Output the (x, y) coordinate of the center of the cell containing the given text.  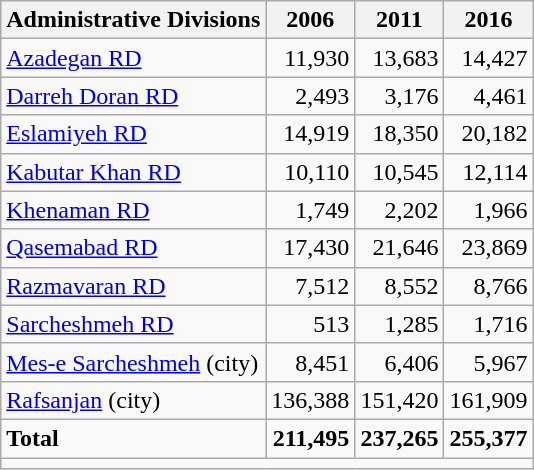
8,766 (488, 286)
Administrative Divisions (134, 20)
13,683 (400, 58)
4,461 (488, 96)
237,265 (400, 438)
Mes-e Sarcheshmeh (city) (134, 362)
1,285 (400, 324)
2,202 (400, 210)
1,716 (488, 324)
2,493 (310, 96)
10,110 (310, 172)
136,388 (310, 400)
Razmavaran RD (134, 286)
14,427 (488, 58)
Rafsanjan (city) (134, 400)
211,495 (310, 438)
161,909 (488, 400)
255,377 (488, 438)
Darreh Doran RD (134, 96)
23,869 (488, 248)
Eslamiyeh RD (134, 134)
3,176 (400, 96)
Qasemabad RD (134, 248)
14,919 (310, 134)
12,114 (488, 172)
21,646 (400, 248)
6,406 (400, 362)
Khenaman RD (134, 210)
8,451 (310, 362)
Azadegan RD (134, 58)
Kabutar Khan RD (134, 172)
11,930 (310, 58)
Sarcheshmeh RD (134, 324)
Total (134, 438)
8,552 (400, 286)
20,182 (488, 134)
17,430 (310, 248)
5,967 (488, 362)
7,512 (310, 286)
1,966 (488, 210)
1,749 (310, 210)
18,350 (400, 134)
2016 (488, 20)
10,545 (400, 172)
151,420 (400, 400)
513 (310, 324)
2006 (310, 20)
2011 (400, 20)
